Output the [X, Y] coordinate of the center of the cell containing the given text.  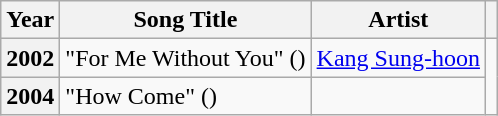
Year [30, 20]
"For Me Without You" () [186, 58]
"How Come" () [186, 96]
Song Title [186, 20]
Artist [398, 20]
Kang Sung-hoon [398, 58]
2004 [30, 96]
2002 [30, 58]
